Provide the (X, Y) coordinate of the cell's center where the given text is located.  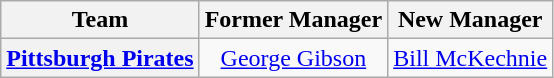
Bill McKechnie (470, 58)
Team (100, 20)
New Manager (470, 20)
Pittsburgh Pirates (100, 58)
George Gibson (294, 58)
Former Manager (294, 20)
